Pinpoint the cell where the given text exists, returning its (x, y) midpoint coordinate. 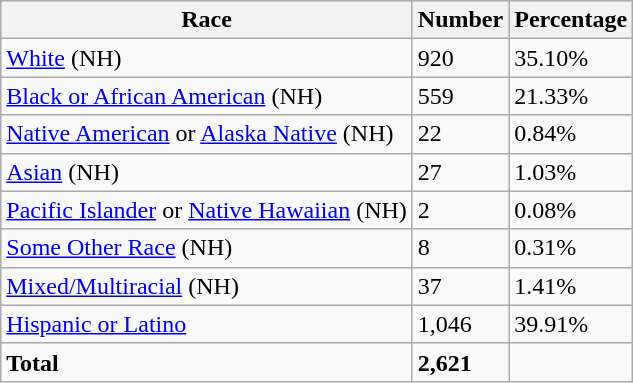
Asian (NH) (207, 172)
1,046 (460, 324)
37 (460, 286)
559 (460, 96)
Total (207, 362)
22 (460, 134)
Native American or Alaska Native (NH) (207, 134)
Race (207, 20)
Mixed/Multiracial (NH) (207, 286)
0.84% (571, 134)
35.10% (571, 58)
2,621 (460, 362)
Percentage (571, 20)
Hispanic or Latino (207, 324)
White (NH) (207, 58)
8 (460, 248)
Number (460, 20)
920 (460, 58)
Black or African American (NH) (207, 96)
2 (460, 210)
1.41% (571, 286)
Pacific Islander or Native Hawaiian (NH) (207, 210)
27 (460, 172)
Some Other Race (NH) (207, 248)
1.03% (571, 172)
21.33% (571, 96)
0.31% (571, 248)
39.91% (571, 324)
0.08% (571, 210)
